Return the (X, Y) coordinate for the center point of the cell that contains the specified text.  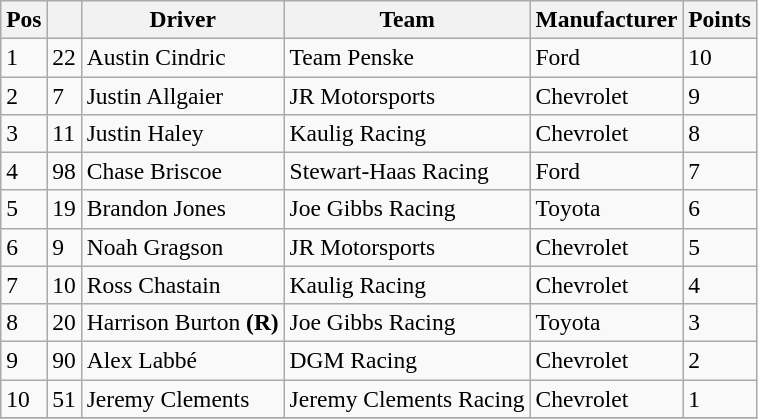
Stewart-Haas Racing (407, 171)
Justin Haley (182, 133)
Points (720, 19)
Team Penske (407, 57)
Team (407, 19)
22 (64, 57)
Harrison Burton (R) (182, 322)
Ross Chastain (182, 285)
Manufacturer (606, 19)
Jeremy Clements Racing (407, 398)
Chase Briscoe (182, 171)
Brandon Jones (182, 209)
19 (64, 209)
20 (64, 322)
Pos (24, 19)
Alex Labbé (182, 360)
90 (64, 360)
Austin Cindric (182, 57)
11 (64, 133)
Driver (182, 19)
51 (64, 398)
Noah Gragson (182, 247)
98 (64, 171)
Justin Allgaier (182, 95)
Jeremy Clements (182, 398)
DGM Racing (407, 360)
